Extract the [X, Y] coordinate from the center of the cell holding the provided text.  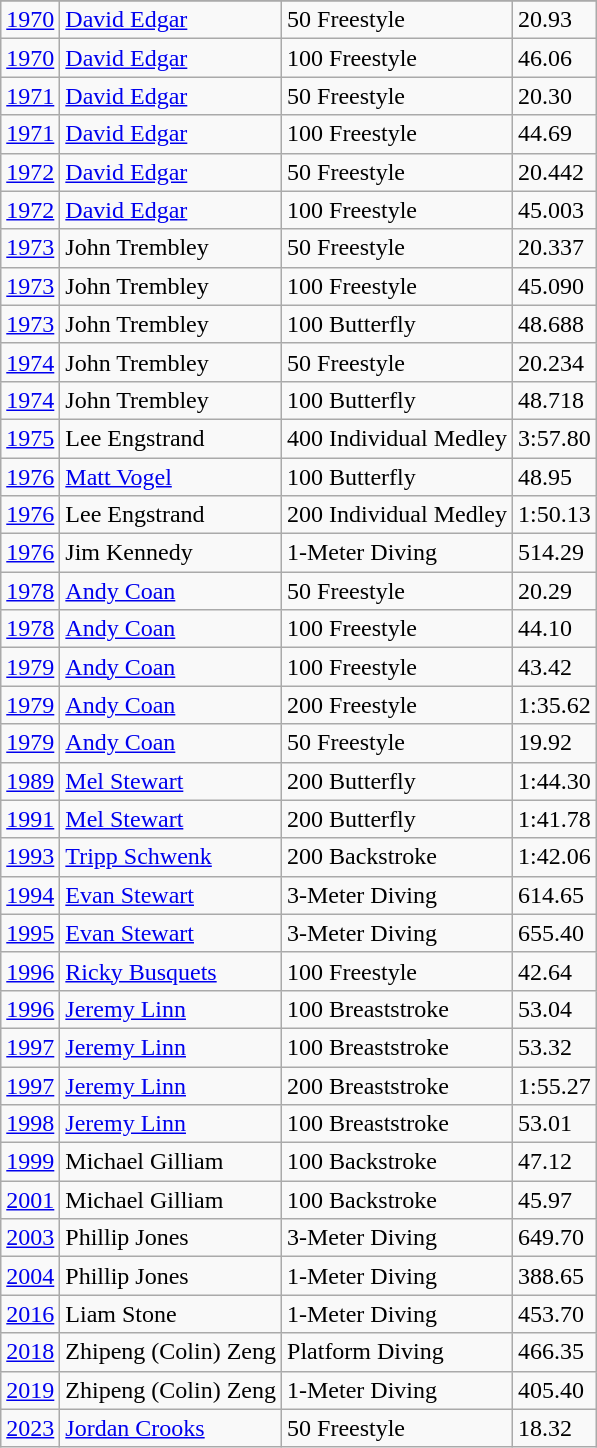
44.69 [555, 134]
1:35.62 [555, 705]
48.718 [555, 400]
453.70 [555, 1314]
47.12 [555, 1162]
2018 [30, 1352]
1999 [30, 1162]
43.42 [555, 667]
45.090 [555, 286]
20.30 [555, 96]
200 Freestyle [398, 705]
20.234 [555, 362]
20.93 [555, 20]
18.32 [555, 1428]
2023 [30, 1428]
44.10 [555, 629]
53.32 [555, 1047]
1:42.06 [555, 857]
1998 [30, 1124]
3:57.80 [555, 438]
Platform Diving [398, 1352]
200 Backstroke [398, 857]
20.29 [555, 591]
405.40 [555, 1390]
1:55.27 [555, 1085]
655.40 [555, 933]
1994 [30, 895]
1993 [30, 857]
1991 [30, 819]
20.337 [555, 248]
466.35 [555, 1352]
1:44.30 [555, 781]
45.97 [555, 1200]
2004 [30, 1276]
2019 [30, 1390]
45.003 [555, 210]
1989 [30, 781]
Jim Kennedy [171, 553]
1975 [30, 438]
200 Breaststroke [398, 1085]
614.65 [555, 895]
19.92 [555, 743]
Tripp Schwenk [171, 857]
400 Individual Medley [398, 438]
Ricky Busquets [171, 971]
53.01 [555, 1124]
200 Individual Medley [398, 515]
Jordan Crooks [171, 1428]
46.06 [555, 58]
Liam Stone [171, 1314]
2016 [30, 1314]
53.04 [555, 1009]
649.70 [555, 1238]
48.95 [555, 477]
48.688 [555, 324]
42.64 [555, 971]
1:50.13 [555, 515]
514.29 [555, 553]
20.442 [555, 172]
2003 [30, 1238]
388.65 [555, 1276]
2001 [30, 1200]
1:41.78 [555, 819]
1995 [30, 933]
Matt Vogel [171, 477]
